Pinpoint the cell where the given text exists, returning its (X, Y) midpoint coordinate. 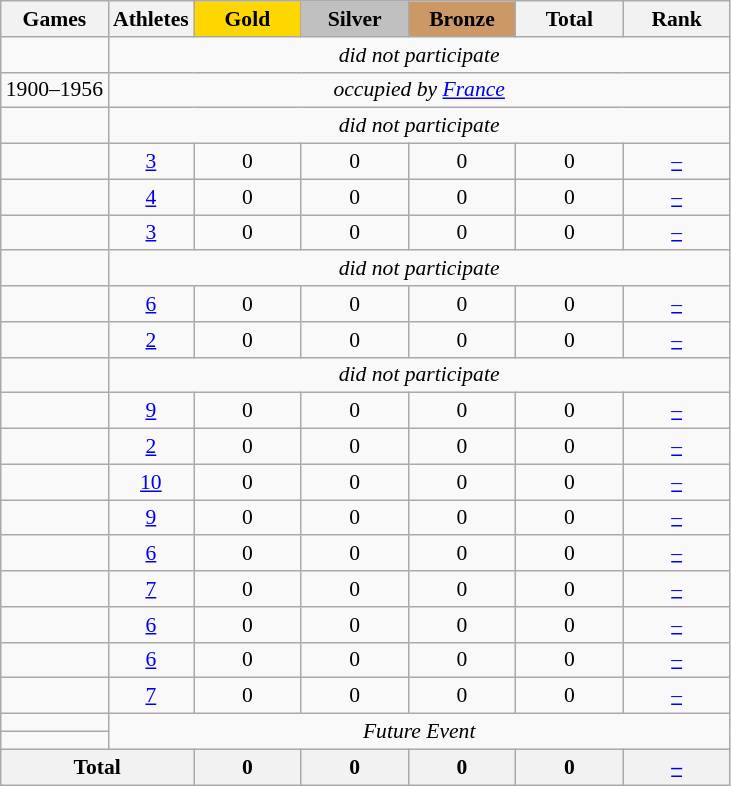
occupied by France (419, 90)
Games (54, 19)
1900–1956 (54, 90)
10 (151, 482)
Gold (248, 19)
Athletes (151, 19)
4 (151, 197)
Rank (676, 19)
Future Event (419, 732)
Silver (354, 19)
Bronze (462, 19)
